From the cell containing the given text, extract its center point as (x, y) coordinate. 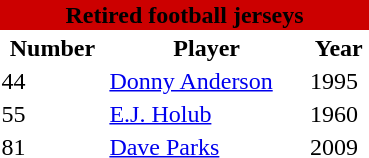
44 (52, 81)
1960 (338, 114)
Year (338, 48)
1995 (338, 81)
Number (52, 48)
Donny Anderson (207, 81)
E.J. Holub (207, 114)
Player (207, 48)
Retired football jerseys (184, 15)
55 (52, 114)
